Return [x, y] of the center of cell containing provided text 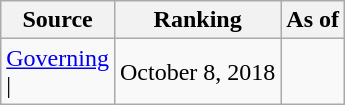
Governing| [58, 72]
Ranking [197, 20]
October 8, 2018 [197, 72]
As of [313, 20]
Source [58, 20]
